For the text-containing cell, return its midpoint in [X, Y] coordinate format. 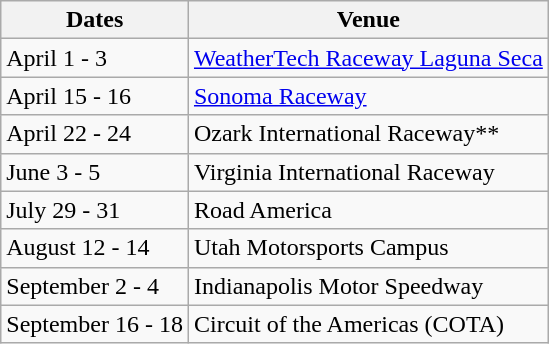
Road America [368, 210]
Utah Motorsports Campus [368, 248]
Sonoma Raceway [368, 96]
Indianapolis Motor Speedway [368, 286]
Venue [368, 20]
June 3 - 5 [95, 172]
WeatherTech Raceway Laguna Seca [368, 58]
August 12 - 14 [95, 248]
April 15 - 16 [95, 96]
April 22 - 24 [95, 134]
September 16 - 18 [95, 324]
July 29 - 31 [95, 210]
September 2 - 4 [95, 286]
Virginia International Raceway [368, 172]
April 1 - 3 [95, 58]
Ozark International Raceway** [368, 134]
Dates [95, 20]
Circuit of the Americas (COTA) [368, 324]
